Capture the cell that displays the provided text and extract its (X, Y) central coordinate. 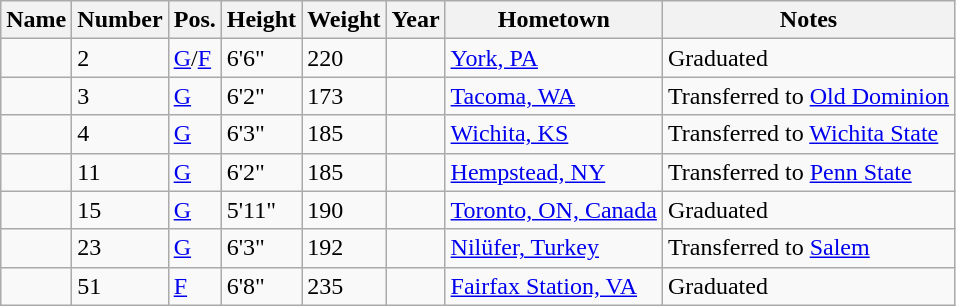
192 (344, 248)
173 (344, 96)
6'6" (261, 58)
51 (120, 286)
Transferred to Old Dominion (808, 96)
220 (344, 58)
Year (416, 20)
F (194, 286)
Hempstead, NY (554, 172)
3 (120, 96)
Hometown (554, 20)
G/F (194, 58)
Transferred to Salem (808, 248)
15 (120, 210)
Transferred to Wichita State (808, 134)
Height (261, 20)
5'11" (261, 210)
Toronto, ON, Canada (554, 210)
York, PA (554, 58)
4 (120, 134)
235 (344, 286)
190 (344, 210)
Fairfax Station, VA (554, 286)
Pos. (194, 20)
23 (120, 248)
Notes (808, 20)
Wichita, KS (554, 134)
2 (120, 58)
Name (36, 20)
Transferred to Penn State (808, 172)
Tacoma, WA (554, 96)
Number (120, 20)
11 (120, 172)
Nilüfer, Turkey (554, 248)
6'8" (261, 286)
Weight (344, 20)
